Provide the (X, Y) coordinate of the cell's center where the given text is located.  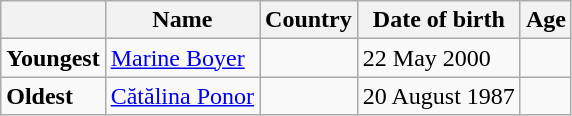
Name (182, 20)
Date of birth (438, 20)
Youngest (53, 58)
Cătălina Ponor (182, 96)
20 August 1987 (438, 96)
Marine Boyer (182, 58)
Country (309, 20)
Age (546, 20)
Oldest (53, 96)
22 May 2000 (438, 58)
